For the text-containing cell, return its midpoint in [X, Y] coordinate format. 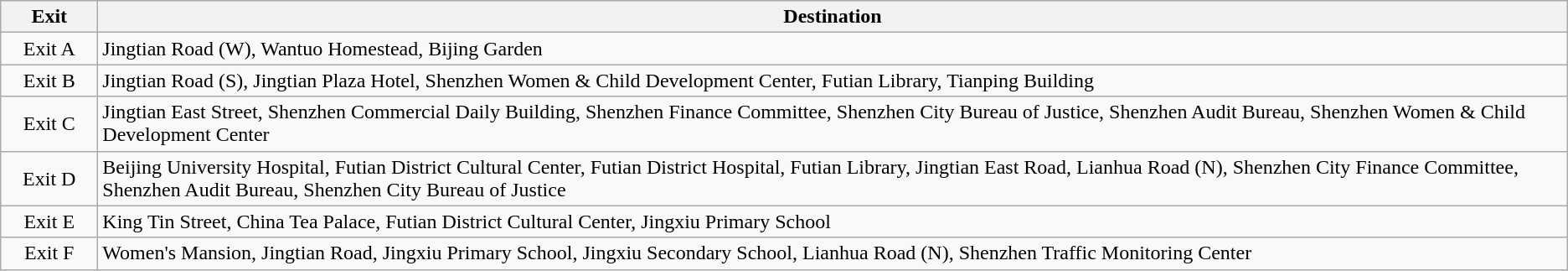
Exit D [49, 178]
Destination [833, 17]
Women's Mansion, Jingtian Road, Jingxiu Primary School, Jingxiu Secondary School, Lianhua Road (N), Shenzhen Traffic Monitoring Center [833, 253]
Exit F [49, 253]
King Tin Street, China Tea Palace, Futian District Cultural Center, Jingxiu Primary School [833, 221]
Exit E [49, 221]
Jingtian Road (S), Jingtian Plaza Hotel, Shenzhen Women & Child Development Center, Futian Library, Tianping Building [833, 81]
Exit B [49, 81]
Jingtian Road (W), Wantuo Homestead, Bijing Garden [833, 49]
Exit A [49, 49]
Exit C [49, 124]
Exit [49, 17]
